Search for the cell housing the specified text and yield its [X, Y] center coordinate. 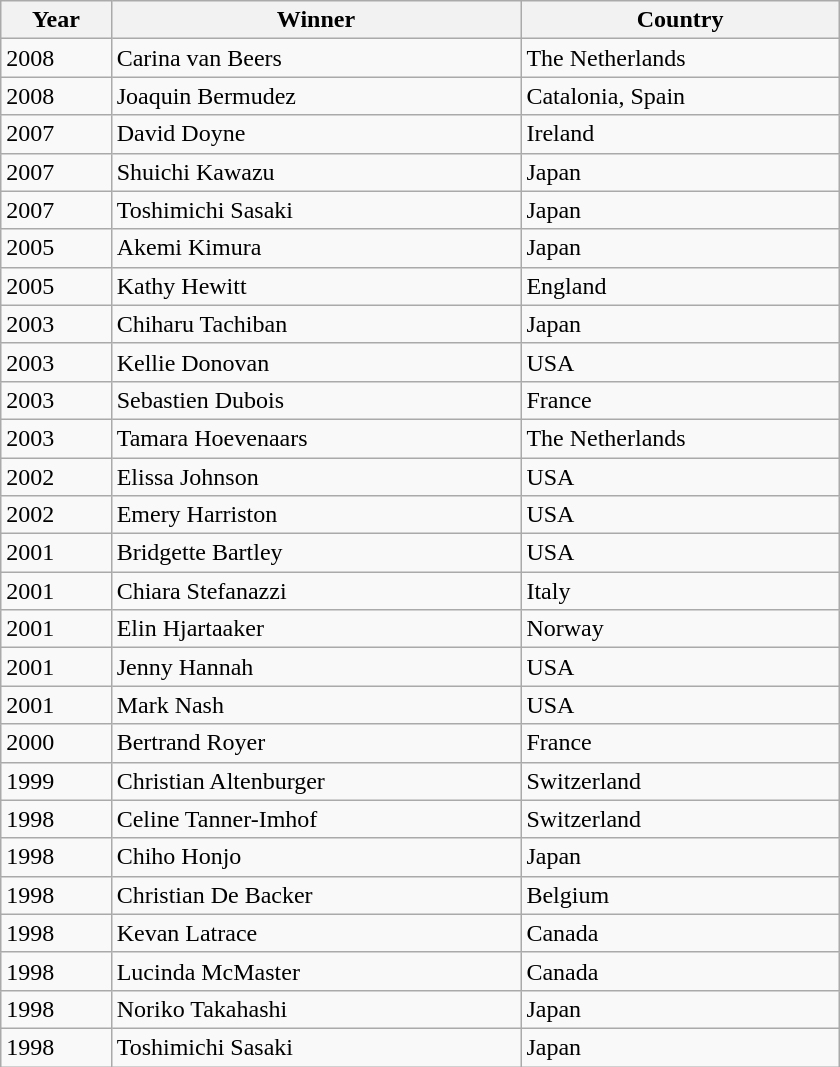
Kellie Donovan [316, 362]
Belgium [680, 895]
Lucinda McMaster [316, 971]
Bridgette Bartley [316, 553]
Elin Hjartaaker [316, 629]
Chiho Honjo [316, 857]
Akemi Kimura [316, 248]
Carina van Beers [316, 58]
Kevan Latrace [316, 933]
Tamara Hoevenaars [316, 438]
Italy [680, 591]
Joaquin Bermudez [316, 96]
Country [680, 20]
Sebastien Dubois [316, 400]
Chiharu Tachiban [316, 324]
Norway [680, 629]
Chiara Stefanazzi [316, 591]
Mark Nash [316, 705]
Christian Altenburger [316, 781]
Christian De Backer [316, 895]
Catalonia, Spain [680, 96]
England [680, 286]
Celine Tanner-Imhof [316, 819]
Winner [316, 20]
Emery Harriston [316, 515]
2000 [56, 743]
Shuichi Kawazu [316, 172]
1999 [56, 781]
Ireland [680, 134]
David Doyne [316, 134]
Jenny Hannah [316, 667]
Noriko Takahashi [316, 1009]
Bertrand Royer [316, 743]
Elissa Johnson [316, 477]
Kathy Hewitt [316, 286]
Year [56, 20]
